Scan for the cell matching the given text and deliver its (X, Y) coordinate at center. 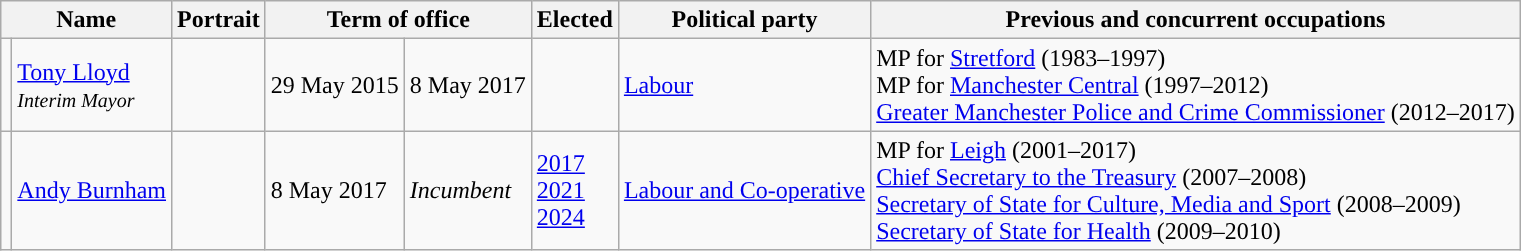
MP for Stretford (1983–1997)MP for Manchester Central (1997–2012)Greater Manchester Police and Crime Commissioner (2012–2017) (1196, 85)
Previous and concurrent occupations (1196, 20)
Name (86, 20)
Term of office (398, 20)
Portrait (219, 20)
29 May 2015 (334, 85)
Labour and Co-operative (744, 190)
Tony LloydInterim Mayor (92, 85)
Incumbent (468, 190)
Labour (744, 85)
Andy Burnham (92, 190)
Political party (744, 20)
201720212024 (574, 190)
Elected (574, 20)
